Return the [x, y] coordinate for the center point of the cell that contains the specified text.  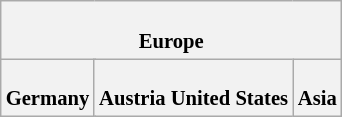
Germany [48, 87]
Europe [172, 29]
Austria United States [194, 87]
Asia [318, 87]
